Determine the (X, Y) coordinate at the center of the cell enclosing the given text.  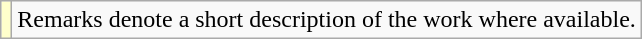
Remarks denote a short description of the work where available. (327, 20)
